Provide the [x, y] coordinate of the cell's center where the given text is located.  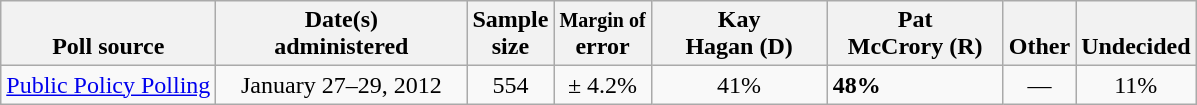
PatMcCrory (R) [915, 34]
554 [510, 85]
Samplesize [510, 34]
± 4.2% [602, 85]
January 27–29, 2012 [342, 85]
KayHagan (D) [739, 34]
— [1039, 85]
Public Policy Polling [108, 85]
Margin oferror [602, 34]
11% [1136, 85]
Date(s)administered [342, 34]
48% [915, 85]
41% [739, 85]
Other [1039, 34]
Undecided [1136, 34]
Poll source [108, 34]
